Detect which cell encompasses the target text, then output its (X, Y) center coordinate. 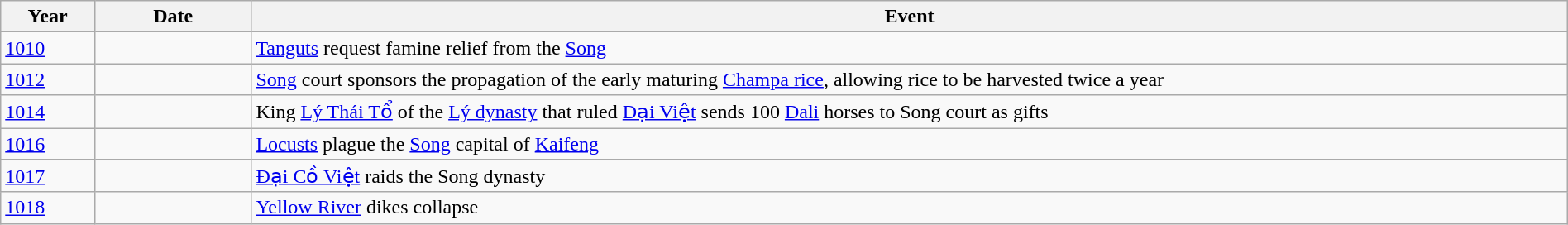
Đại Cồ Việt raids the Song dynasty (910, 176)
Yellow River dikes collapse (910, 208)
1010 (48, 48)
Date (172, 17)
1018 (48, 208)
1014 (48, 112)
1012 (48, 79)
Locusts plague the Song capital of Kaifeng (910, 143)
King Lý Thái Tổ of the Lý dynasty that ruled Đại Việt sends 100 Dali horses to Song court as gifts (910, 112)
Song court sponsors the propagation of the early maturing Champa rice, allowing rice to be harvested twice a year (910, 79)
Tanguts request famine relief from the Song (910, 48)
1017 (48, 176)
1016 (48, 143)
Year (48, 17)
Event (910, 17)
